From the cell containing the given text, extract its center point as (X, Y) coordinate. 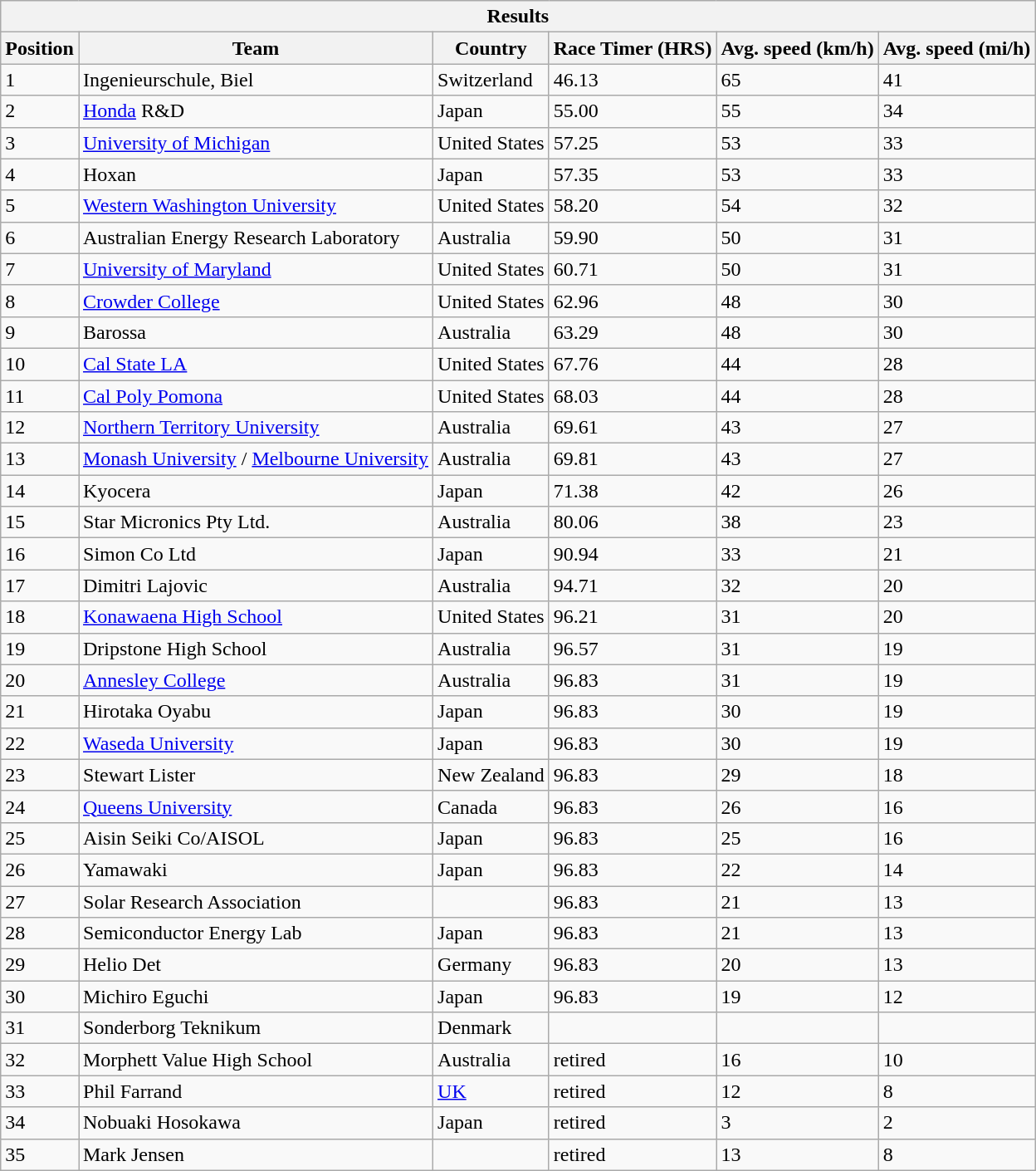
9 (40, 332)
Monash University / Melbourne University (256, 459)
96.21 (633, 617)
68.03 (633, 396)
Race Timer (HRS) (633, 48)
1 (40, 80)
15 (40, 522)
Canada (491, 806)
94.71 (633, 585)
71.38 (633, 491)
Phil Farrand (256, 1091)
University of Michigan (256, 143)
Hirotaka Oyabu (256, 712)
62.96 (633, 301)
Denmark (491, 1028)
Hoxan (256, 174)
Germany (491, 965)
UK (491, 1091)
Cal Poly Pomona (256, 396)
Stewart Lister (256, 775)
Nobuaki Hosokawa (256, 1123)
6 (40, 238)
Team (256, 48)
59.90 (633, 238)
5 (40, 206)
Honda R&D (256, 111)
Dripstone High School (256, 649)
55.00 (633, 111)
Solar Research Association (256, 901)
Results (518, 17)
Queens University (256, 806)
Mark Jensen (256, 1154)
57.25 (633, 143)
University of Maryland (256, 269)
65 (797, 80)
41 (956, 80)
Switzerland (491, 80)
Country (491, 48)
Barossa (256, 332)
67.76 (633, 364)
Semiconductor Energy Lab (256, 933)
42 (797, 491)
Michiro Eguchi (256, 997)
Ingenieurschule, Biel (256, 80)
69.81 (633, 459)
Avg. speed (mi/h) (956, 48)
Avg. speed (km/h) (797, 48)
Crowder College (256, 301)
Position (40, 48)
Annesley College (256, 680)
58.20 (633, 206)
38 (797, 522)
46.13 (633, 80)
Kyocera (256, 491)
96.57 (633, 649)
17 (40, 585)
Konawaena High School (256, 617)
Australian Energy Research Laboratory (256, 238)
Morphett Value High School (256, 1060)
69.61 (633, 428)
Waseda University (256, 743)
90.94 (633, 554)
Sonderborg Teknikum (256, 1028)
Star Micronics Pty Ltd. (256, 522)
63.29 (633, 332)
4 (40, 174)
Northern Territory University (256, 428)
Cal State LA (256, 364)
24 (40, 806)
Dimitri Lajovic (256, 585)
Helio Det (256, 965)
7 (40, 269)
55 (797, 111)
Aisin Seiki Co/AISOL (256, 838)
80.06 (633, 522)
35 (40, 1154)
Simon Co Ltd (256, 554)
60.71 (633, 269)
Western Washington University (256, 206)
New Zealand (491, 775)
54 (797, 206)
11 (40, 396)
Yamawaki (256, 870)
57.35 (633, 174)
